From the cell containing the given text, extract its center point as [X, Y] coordinate. 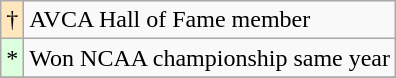
Won NCAA championship same year [210, 58]
† [12, 20]
* [12, 58]
AVCA Hall of Fame member [210, 20]
